Search for the cell housing the specified text and yield its (X, Y) center coordinate. 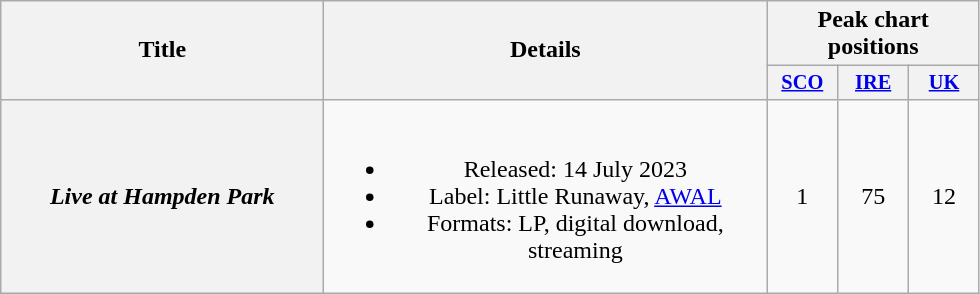
IRE (874, 83)
UK (944, 83)
SCO (802, 83)
75 (874, 196)
Live at Hampden Park (162, 196)
12 (944, 196)
1 (802, 196)
Released: 14 July 2023Label: Little Runaway, AWALFormats: LP, digital download, streaming (546, 196)
Peak chart positions (874, 34)
Title (162, 50)
Details (546, 50)
